Determine the (X, Y) coordinate at the center of the cell enclosing the given text.  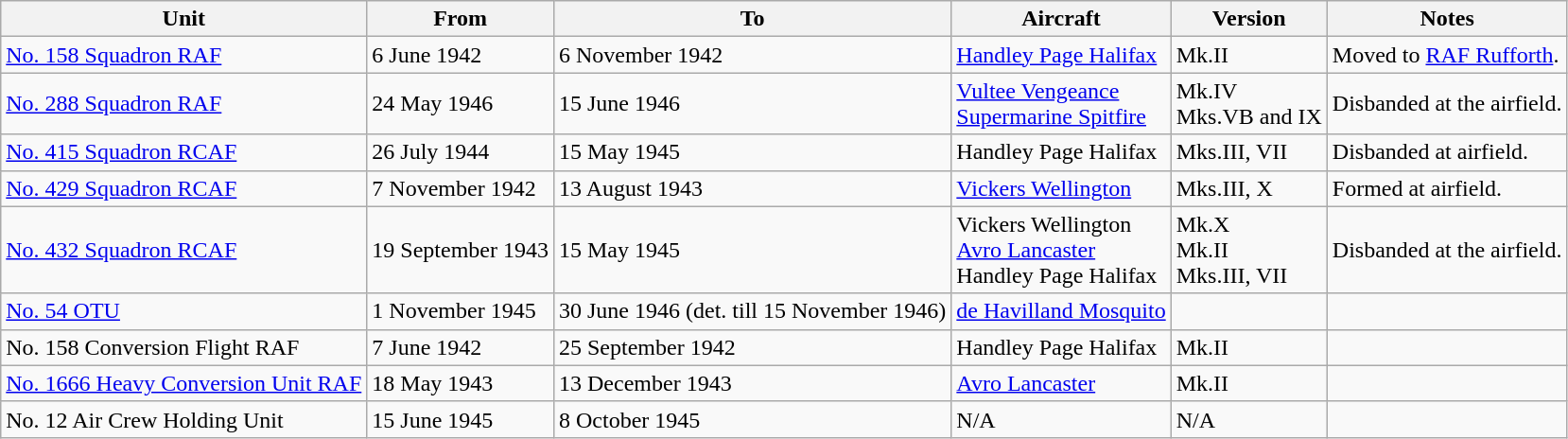
15 June 1945 (461, 419)
No. 288 Squadron RAF (183, 104)
Mks.III, X (1248, 188)
26 July 1944 (461, 152)
Formed at airfield. (1447, 188)
13 August 1943 (752, 188)
No. 158 Squadron RAF (183, 55)
Vickers Wellington Avro Lancaster Handley Page Halifax (1061, 250)
No. 54 OTU (183, 311)
24 May 1946 (461, 104)
25 September 1942 (752, 347)
Mk.X Mk.II Mks.III, VII (1248, 250)
To (752, 19)
No. 158 Conversion Flight RAF (183, 347)
8 October 1945 (752, 419)
Aircraft (1061, 19)
No. 432 Squadron RCAF (183, 250)
de Havilland Mosquito (1061, 311)
Notes (1447, 19)
Mk.IV Mks.VB and IX (1248, 104)
13 December 1943 (752, 383)
Avro Lancaster (1061, 383)
15 June 1946 (752, 104)
1 November 1945 (461, 311)
7 November 1942 (461, 188)
No. 415 Squadron RCAF (183, 152)
6 June 1942 (461, 55)
19 September 1943 (461, 250)
From (461, 19)
Moved to RAF Rufforth. (1447, 55)
No. 12 Air Crew Holding Unit (183, 419)
No. 429 Squadron RCAF (183, 188)
18 May 1943 (461, 383)
30 June 1946 (det. till 15 November 1946) (752, 311)
Unit (183, 19)
Version (1248, 19)
Vultee Vengeance Supermarine Spitfire (1061, 104)
7 June 1942 (461, 347)
Mks.III, VII (1248, 152)
6 November 1942 (752, 55)
Vickers Wellington (1061, 188)
No. 1666 Heavy Conversion Unit RAF (183, 383)
Disbanded at airfield. (1447, 152)
